Detect which cell encompasses the target text, then output its [X, Y] center coordinate. 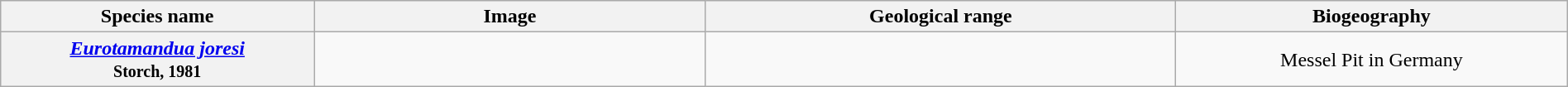
Geological range [940, 17]
Species name [157, 17]
Image [510, 17]
Eurotamandua joresiStorch, 1981 [157, 60]
Biogeography [1372, 17]
Messel Pit in Germany [1372, 60]
